Extract the [x, y] coordinate from the center of the cell holding the provided text.  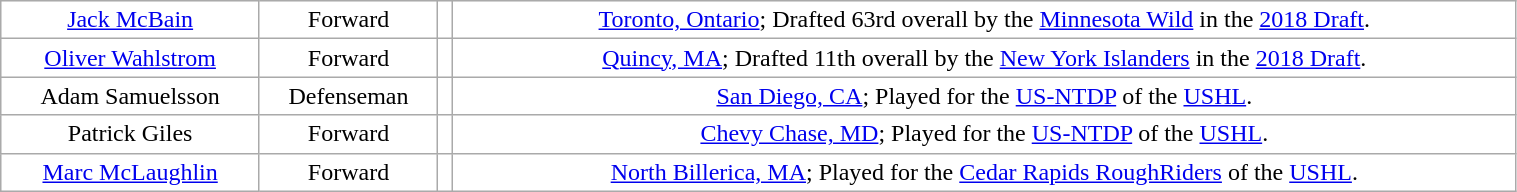
Adam Samuelsson [130, 96]
North Billerica, MA; Played for the Cedar Rapids RoughRiders of the USHL. [984, 172]
Defenseman [348, 96]
Oliver Wahlstrom [130, 58]
San Diego, CA; Played for the US-NTDP of the USHL. [984, 96]
Jack McBain [130, 20]
Marc McLaughlin [130, 172]
Toronto, Ontario; Drafted 63rd overall by the Minnesota Wild in the 2018 Draft. [984, 20]
Chevy Chase, MD; Played for the US-NTDP of the USHL. [984, 134]
Quincy, MA; Drafted 11th overall by the New York Islanders in the 2018 Draft. [984, 58]
Patrick Giles [130, 134]
